Locate the cell with the specified text and output its (x, y) center coordinate. 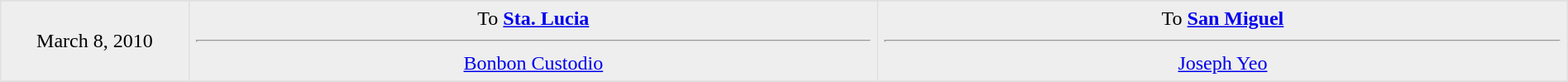
March 8, 2010 (94, 41)
To San MiguelJoseph Yeo (1223, 41)
To Sta. LuciaBonbon Custodio (533, 41)
